Locate the cell with the specified text and output its [x, y] center coordinate. 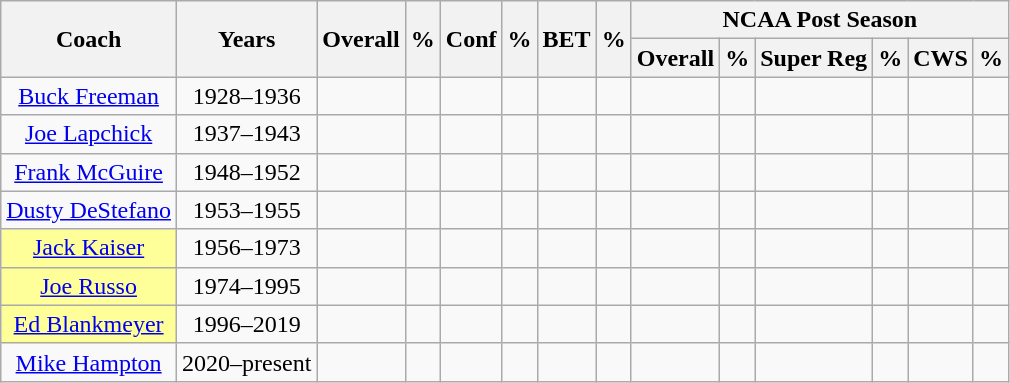
1974–1995 [246, 286]
1928–1936 [246, 96]
2020–present [246, 362]
CWS [941, 58]
BET [566, 39]
Jack Kaiser [89, 248]
Dusty DeStefano [89, 210]
Joe Russo [89, 286]
Mike Hampton [89, 362]
Coach [89, 39]
Frank McGuire [89, 172]
Super Reg [814, 58]
1953–1955 [246, 210]
Buck Freeman [89, 96]
1937–1943 [246, 134]
NCAA Post Season [820, 20]
Conf [471, 39]
1956–1973 [246, 248]
1996–2019 [246, 324]
Ed Blankmeyer [89, 324]
1948–1952 [246, 172]
Years [246, 39]
Joe Lapchick [89, 134]
